Pinpoint the cell where the given text exists, returning its [X, Y] midpoint coordinate. 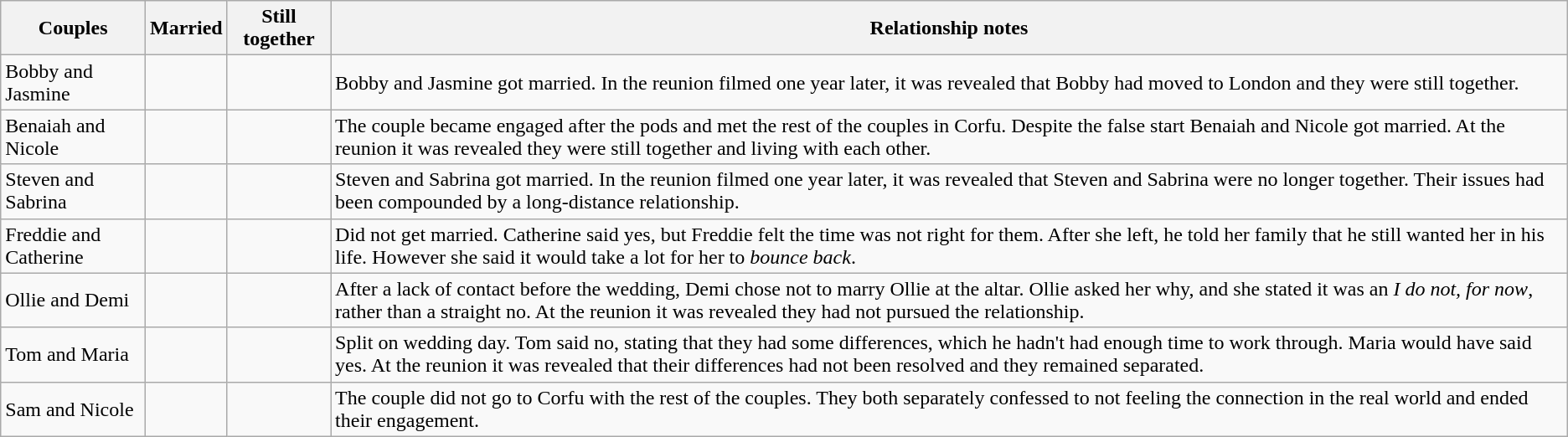
Steven and Sabrina [74, 191]
Bobby and Jasmine got married. In the reunion filmed one year later, it was revealed that Bobby had moved to London and they were still together. [950, 82]
Married [187, 28]
Tom and Maria [74, 355]
Still together [278, 28]
Benaiah and Nicole [74, 137]
Freddie and Catherine [74, 246]
Ollie and Demi [74, 300]
Couples [74, 28]
Sam and Nicole [74, 409]
Relationship notes [950, 28]
Bobby and Jasmine [74, 82]
